From the cell containing the given text, extract its center point as [x, y] coordinate. 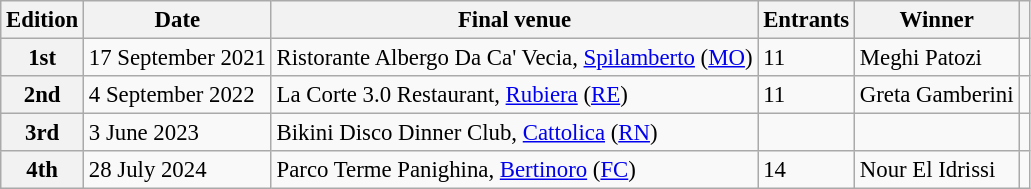
Greta Gamberini [937, 95]
2nd [42, 95]
3 June 2023 [178, 133]
Ristorante Albergo Da Ca' Vecia, Spilamberto (MO) [514, 58]
Nour El Idrissi [937, 170]
Meghi Patozi [937, 58]
4 September 2022 [178, 95]
Entrants [806, 20]
1st [42, 58]
Winner [937, 20]
La Corte 3.0 Restaurant, Rubiera (RE) [514, 95]
Final venue [514, 20]
Date [178, 20]
Bikini Disco Dinner Club, Cattolica (RN) [514, 133]
Edition [42, 20]
14 [806, 170]
4th [42, 170]
Parco Terme Panighina, Bertinoro (FC) [514, 170]
28 July 2024 [178, 170]
17 September 2021 [178, 58]
3rd [42, 133]
